Return (X, Y) of the center of cell containing provided text 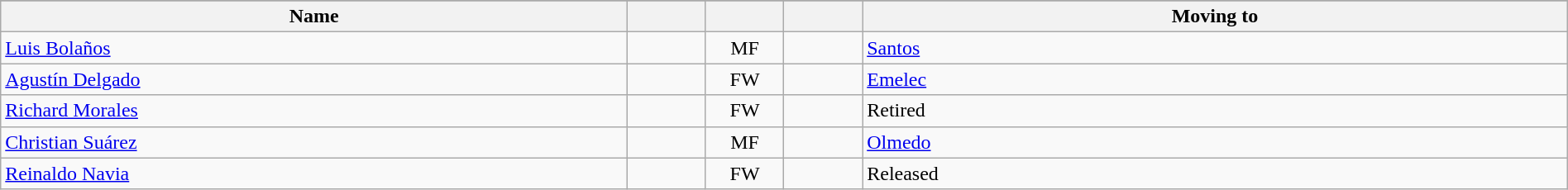
Name (314, 17)
Santos (1216, 48)
Moving to (1216, 17)
Agustín Delgado (314, 79)
Released (1216, 173)
Emelec (1216, 79)
Retired (1216, 111)
Olmedo (1216, 142)
Reinaldo Navia (314, 173)
Christian Suárez (314, 142)
Richard Morales (314, 111)
Luis Bolaños (314, 48)
